Find where the given text appears and provide that cell's center as (x, y) coordinate. 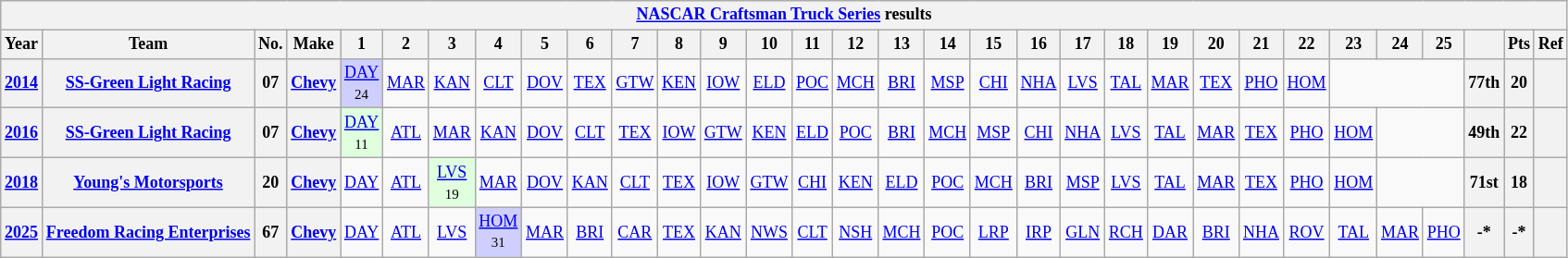
24 (1400, 44)
DAR (1170, 232)
NSH (855, 232)
NASCAR Craftsman Truck Series results (784, 15)
Freedom Racing Enterprises (148, 232)
17 (1083, 44)
ROV (1307, 232)
10 (769, 44)
3 (452, 44)
77th (1485, 83)
15 (993, 44)
19 (1170, 44)
IRP (1039, 232)
1 (362, 44)
21 (1262, 44)
Ref (1550, 44)
CAR (635, 232)
2014 (22, 83)
2 (406, 44)
DAY11 (362, 133)
5 (545, 44)
14 (948, 44)
6 (590, 44)
2025 (22, 232)
Year (22, 44)
DAY24 (362, 83)
13 (902, 44)
2016 (22, 133)
No. (270, 44)
Pts (1520, 44)
LVS19 (452, 182)
25 (1444, 44)
67 (270, 232)
23 (1353, 44)
Young's Motorsports (148, 182)
Make (314, 44)
GLN (1083, 232)
Team (148, 44)
RCH (1126, 232)
NWS (769, 232)
11 (813, 44)
8 (679, 44)
71st (1485, 182)
LRP (993, 232)
HOM31 (498, 232)
49th (1485, 133)
4 (498, 44)
12 (855, 44)
16 (1039, 44)
9 (723, 44)
2018 (22, 182)
7 (635, 44)
